Detect which cell encompasses the target text, then output its (x, y) center coordinate. 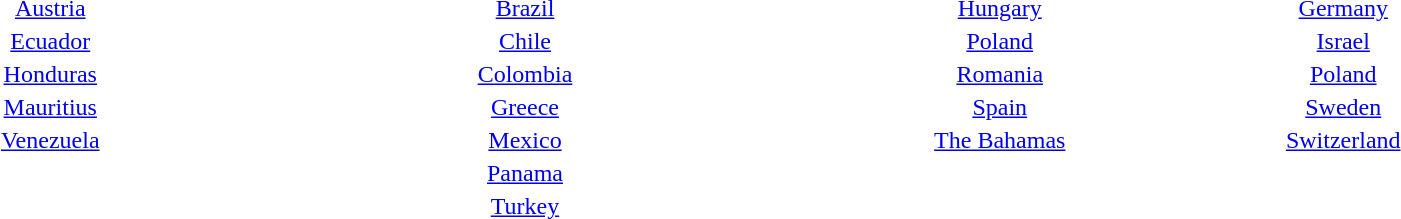
Mexico (525, 141)
Greece (525, 107)
Colombia (525, 75)
Spain (1000, 107)
The Bahamas (1000, 141)
Panama (525, 173)
Poland (1000, 41)
Romania (1000, 75)
Chile (525, 41)
